Capture the cell that displays the provided text and extract its [X, Y] central coordinate. 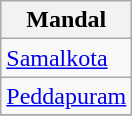
Mandal [66, 20]
Peddapuram [66, 96]
Samalkota [66, 58]
